From the cell containing the given text, extract its center point as [x, y] coordinate. 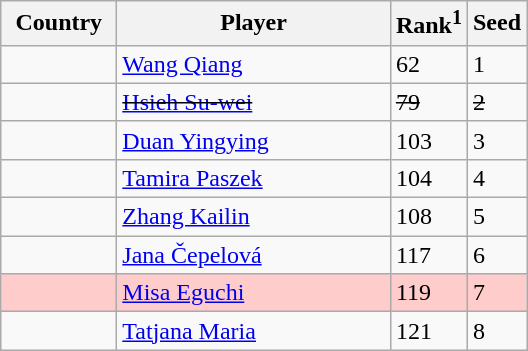
5 [496, 217]
Tamira Paszek [254, 178]
121 [428, 331]
Player [254, 24]
119 [428, 293]
6 [496, 255]
79 [428, 102]
Country [59, 24]
103 [428, 140]
108 [428, 217]
Hsieh Su-wei [254, 102]
8 [496, 331]
62 [428, 64]
Wang Qiang [254, 64]
Jana Čepelová [254, 255]
2 [496, 102]
Tatjana Maria [254, 331]
Rank1 [428, 24]
7 [496, 293]
Duan Yingying [254, 140]
4 [496, 178]
104 [428, 178]
3 [496, 140]
Seed [496, 24]
Zhang Kailin [254, 217]
Misa Eguchi [254, 293]
117 [428, 255]
1 [496, 64]
